Provide the [X, Y] coordinate of the cell's center where the given text is located.  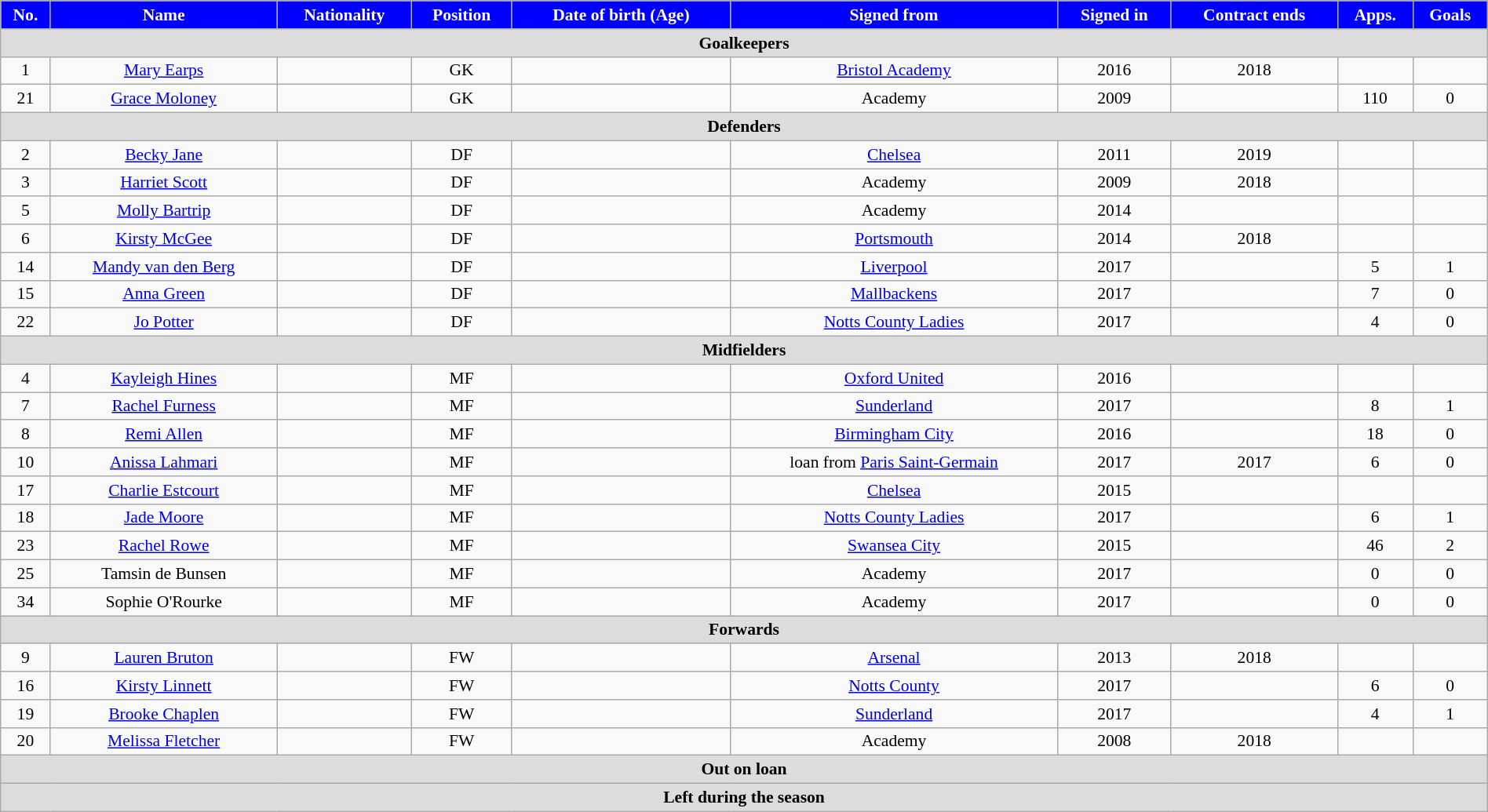
Notts County [895, 686]
Tamsin de Bunsen [163, 574]
Sophie O'Rourke [163, 602]
34 [25, 602]
Mandy van den Berg [163, 267]
Nationality [344, 15]
Lauren Bruton [163, 658]
Contract ends [1254, 15]
21 [25, 99]
Kirsty McGee [163, 239]
3 [25, 183]
Oxford United [895, 378]
2019 [1254, 155]
Melissa Fletcher [163, 741]
Becky Jane [163, 155]
Bristol Academy [895, 71]
14 [25, 267]
Brooke Chaplen [163, 714]
Goalkeepers [744, 43]
Rachel Rowe [163, 546]
2011 [1114, 155]
Arsenal [895, 658]
Kayleigh Hines [163, 378]
110 [1375, 99]
Left during the season [744, 798]
Goals [1450, 15]
46 [1375, 546]
Anna Green [163, 294]
19 [25, 714]
10 [25, 462]
Liverpool [895, 267]
Date of birth (Age) [622, 15]
25 [25, 574]
Out on loan [744, 770]
15 [25, 294]
No. [25, 15]
Jo Potter [163, 322]
Rachel Furness [163, 406]
16 [25, 686]
Signed from [895, 15]
Mary Earps [163, 71]
Grace Moloney [163, 99]
Swansea City [895, 546]
Name [163, 15]
Midfielders [744, 351]
22 [25, 322]
Position [461, 15]
2008 [1114, 741]
loan from Paris Saint-Germain [895, 462]
Birmingham City [895, 435]
Defenders [744, 127]
Charlie Estcourt [163, 490]
Harriet Scott [163, 183]
Anissa Lahmari [163, 462]
Molly Bartrip [163, 211]
Apps. [1375, 15]
Mallbackens [895, 294]
Kirsty Linnett [163, 686]
23 [25, 546]
Signed in [1114, 15]
Portsmouth [895, 239]
Jade Moore [163, 518]
9 [25, 658]
2013 [1114, 658]
17 [25, 490]
Remi Allen [163, 435]
20 [25, 741]
Forwards [744, 630]
